Scan for the cell matching the given text and deliver its (X, Y) coordinate at center. 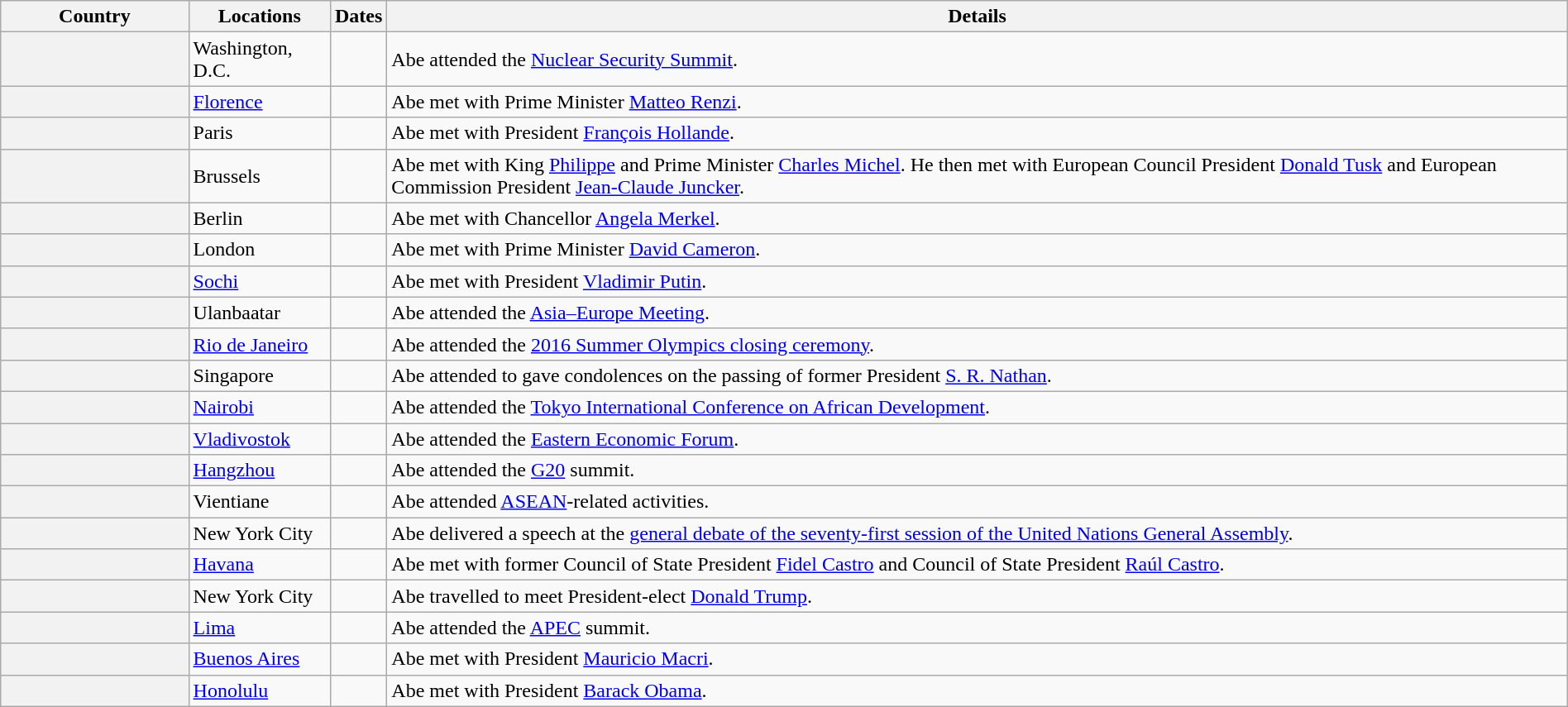
Abe met with President François Hollande. (978, 133)
Brussels (260, 175)
Abe met with President Vladimir Putin. (978, 281)
Vientiane (260, 502)
Abe met with Prime Minister David Cameron. (978, 250)
Abe attended the Eastern Economic Forum. (978, 439)
Abe travelled to meet President-elect Donald Trump. (978, 596)
Abe attended the 2016 Summer Olympics closing ceremony. (978, 344)
Abe attended the G20 summit. (978, 471)
Abe met with former Council of State President Fidel Castro and Council of State President Raúl Castro. (978, 565)
Abe attended the Asia–Europe Meeting. (978, 313)
Abe attended the Tokyo International Conference on African Development. (978, 407)
Abe attended the APEC summit. (978, 628)
Washington, D.C. (260, 60)
Hangzhou (260, 471)
London (260, 250)
Florence (260, 102)
Buenos Aires (260, 659)
Sochi (260, 281)
Vladivostok (260, 439)
Nairobi (260, 407)
Lima (260, 628)
Berlin (260, 218)
Honolulu (260, 690)
Dates (358, 17)
Paris (260, 133)
Rio de Janeiro (260, 344)
Country (94, 17)
Locations (260, 17)
Abe met with President Barack Obama. (978, 690)
Abe attended ASEAN-related activities. (978, 502)
Ulanbaatar (260, 313)
Abe met with Chancellor Angela Merkel. (978, 218)
Abe attended the Nuclear Security Summit. (978, 60)
Details (978, 17)
Abe delivered a speech at the general debate of the seventy-first session of the United Nations General Assembly. (978, 533)
Abe attended to gave condolences on the passing of former President S. R. Nathan. (978, 375)
Abe met with President Mauricio Macri. (978, 659)
Havana (260, 565)
Abe met with Prime Minister Matteo Renzi. (978, 102)
Singapore (260, 375)
